Identify which cell holds the provided text, then report its (x, y) central coordinate. 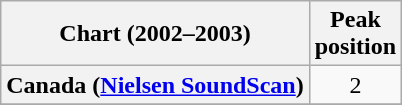
Chart (2002–2003) (155, 34)
Canada (Nielsen SoundScan) (155, 85)
Peakposition (355, 34)
2 (355, 85)
